Pinpoint the cell where the given text exists, returning its [X, Y] midpoint coordinate. 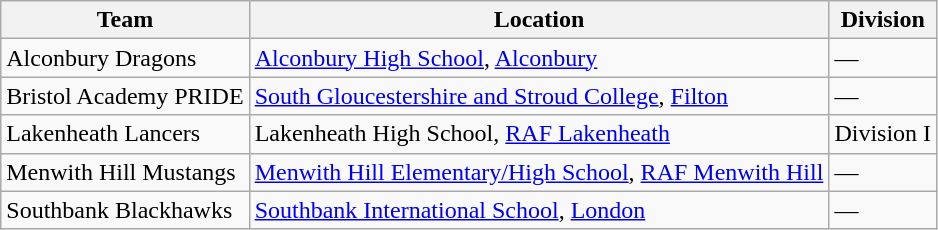
Division I [883, 134]
Lakenheath High School, RAF Lakenheath [539, 134]
Alconbury Dragons [125, 58]
Location [539, 20]
Bristol Academy PRIDE [125, 96]
Team [125, 20]
Southbank International School, London [539, 210]
Menwith Hill Mustangs [125, 172]
Alconbury High School, Alconbury [539, 58]
Division [883, 20]
Lakenheath Lancers [125, 134]
Southbank Blackhawks [125, 210]
South Gloucestershire and Stroud College, Filton [539, 96]
Menwith Hill Elementary/High School, RAF Menwith Hill [539, 172]
